Output the [X, Y] coordinate of the center of the cell containing the given text.  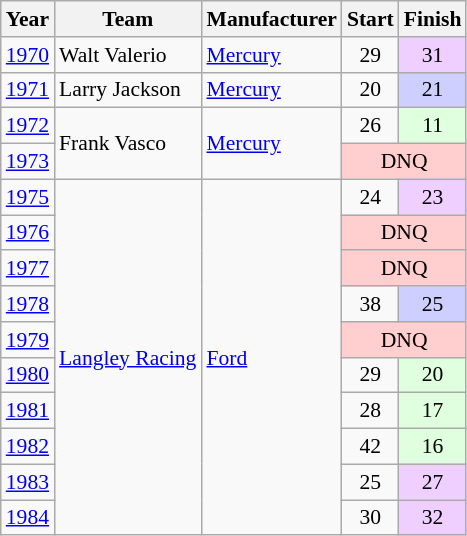
1981 [28, 411]
1980 [28, 375]
Walt Valerio [128, 55]
Langley Racing [128, 357]
31 [433, 55]
1977 [28, 269]
Finish [433, 19]
1984 [28, 518]
1975 [28, 197]
Team [128, 19]
1973 [28, 162]
1971 [28, 90]
38 [370, 304]
42 [370, 447]
24 [370, 197]
1972 [28, 126]
Start [370, 19]
1970 [28, 55]
26 [370, 126]
1982 [28, 447]
23 [433, 197]
1979 [28, 340]
Larry Jackson [128, 90]
16 [433, 447]
Manufacturer [271, 19]
1983 [28, 482]
27 [433, 482]
21 [433, 90]
11 [433, 126]
30 [370, 518]
Ford [271, 357]
1978 [28, 304]
1976 [28, 233]
17 [433, 411]
28 [370, 411]
Year [28, 19]
32 [433, 518]
Frank Vasco [128, 144]
